For the text-containing cell, return its midpoint in (X, Y) coordinate format. 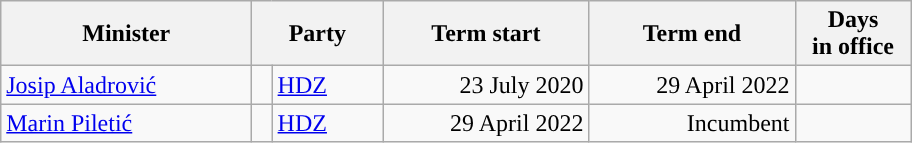
Josip Aladrović (126, 85)
Term end (692, 34)
Marin Piletić (126, 123)
Days in office (853, 34)
Minister (126, 34)
23 July 2020 (486, 85)
Incumbent (692, 123)
Term start (486, 34)
Party (318, 34)
